Locate the cell with the specified text and output its [x, y] center coordinate. 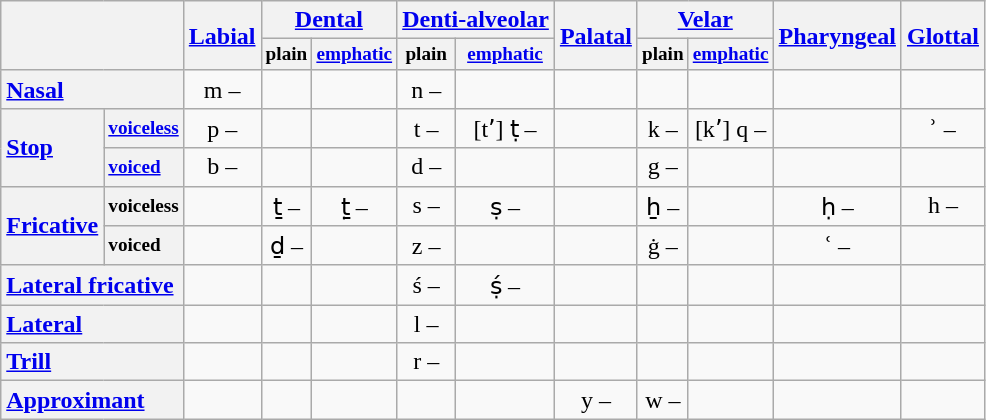
y – [596, 400]
ẖ – [662, 206]
s – [426, 206]
h – [942, 206]
d – [426, 167]
ṣ́ – [506, 285]
n – [426, 89]
Approximant [92, 400]
Nasal [92, 89]
Velar [705, 20]
Pharyngeal [837, 36]
Lateral fricative [92, 285]
ś – [426, 285]
[tʼ] ṭ – [506, 129]
[kʼ] q – [730, 129]
Labial [222, 36]
Palatal [596, 36]
ʿ – [837, 246]
Fricative [52, 226]
ʾ – [942, 129]
ḥ – [837, 206]
Trill [92, 362]
ḏ – [286, 246]
Lateral [92, 324]
r – [426, 362]
p – [222, 129]
Denti-alveolar [476, 20]
w – [662, 400]
t – [426, 129]
ġ – [662, 246]
m – [222, 89]
Glottal [942, 36]
z – [426, 246]
b – [222, 167]
l – [426, 324]
ṯ – [286, 206]
Dental [329, 20]
Stop [52, 148]
ṣ – [506, 206]
k – [662, 129]
g – [662, 167]
ṯ̣ – [354, 206]
